Detect which cell encompasses the target text, then output its (x, y) center coordinate. 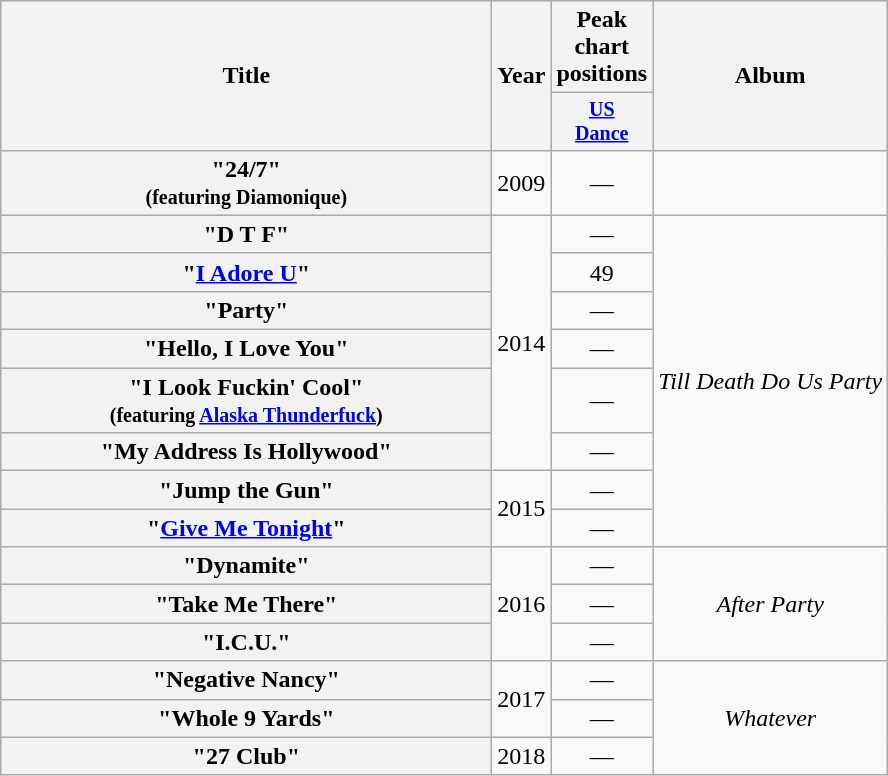
2016 (522, 604)
"My Address Is Hollywood" (246, 452)
"Party" (246, 310)
2018 (522, 756)
"Hello, I Love You" (246, 349)
"I Look Fuckin' Cool"(featuring Alaska Thunderfuck) (246, 400)
"27 Club" (246, 756)
Whatever (770, 718)
"D T F" (246, 234)
"Whole 9 Yards" (246, 718)
"Jump the Gun" (246, 490)
Peak chart positions (602, 47)
Till Death Do Us Party (770, 381)
"Give Me Tonight" (246, 528)
2009 (522, 182)
2015 (522, 509)
"24/7"(featuring Diamonique) (246, 182)
49 (602, 272)
2014 (522, 342)
"I.C.U." (246, 642)
USDance (602, 122)
"Dynamite" (246, 566)
Title (246, 76)
2017 (522, 699)
"Negative Nancy" (246, 680)
Year (522, 76)
After Party (770, 604)
Album (770, 76)
"I Adore U" (246, 272)
"Take Me There" (246, 604)
